Return (X, Y) of the center of cell containing provided text 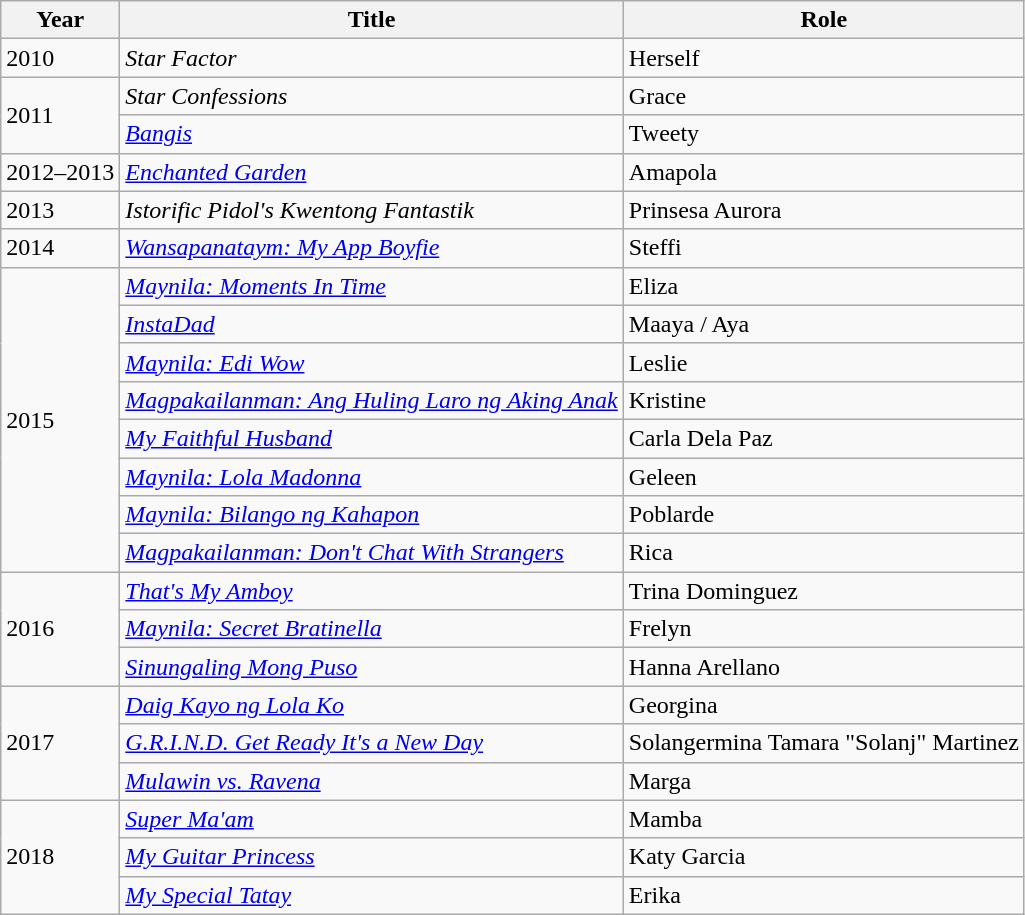
Marga (824, 781)
Maynila: Edi Wow (372, 362)
Kristine (824, 400)
Leslie (824, 362)
Istorific Pidol's Kwentong Fantastik (372, 210)
2015 (60, 419)
InstaDad (372, 324)
Maynila: Secret Bratinella (372, 629)
Role (824, 20)
Katy Garcia (824, 857)
Maynila: Bilango ng Kahapon (372, 515)
G.R.I.N.D. Get Ready It's a New Day (372, 743)
2016 (60, 629)
2010 (60, 58)
Magpakailanman: Don't Chat With Strangers (372, 553)
Amapola (824, 172)
Mamba (824, 819)
Eliza (824, 286)
Magpakailanman: Ang Huling Laro ng Aking Anak (372, 400)
Steffi (824, 248)
Enchanted Garden (372, 172)
Super Ma'am (372, 819)
2013 (60, 210)
Geleen (824, 477)
Star Confessions (372, 96)
Rica (824, 553)
2012–2013 (60, 172)
Grace (824, 96)
Tweety (824, 134)
Poblarde (824, 515)
Sinungaling Mong Puso (372, 667)
Trina Dominguez (824, 591)
2017 (60, 743)
Daig Kayo ng Lola Ko (372, 705)
That's My Amboy (372, 591)
Herself (824, 58)
Carla Dela Paz (824, 438)
Wansapanataym: My App Boyfie (372, 248)
2014 (60, 248)
Star Factor (372, 58)
Solangermina Tamara "Solanj" Martinez (824, 743)
My Special Tatay (372, 895)
Maynila: Moments In Time (372, 286)
Erika (824, 895)
Bangis (372, 134)
2011 (60, 115)
Hanna Arellano (824, 667)
Prinsesa Aurora (824, 210)
Mulawin vs. Ravena (372, 781)
2018 (60, 857)
Frelyn (824, 629)
Title (372, 20)
My Guitar Princess (372, 857)
My Faithful Husband (372, 438)
Georgina (824, 705)
Maaya / Aya (824, 324)
Maynila: Lola Madonna (372, 477)
Year (60, 20)
